For the text-containing cell, return its midpoint in [x, y] coordinate format. 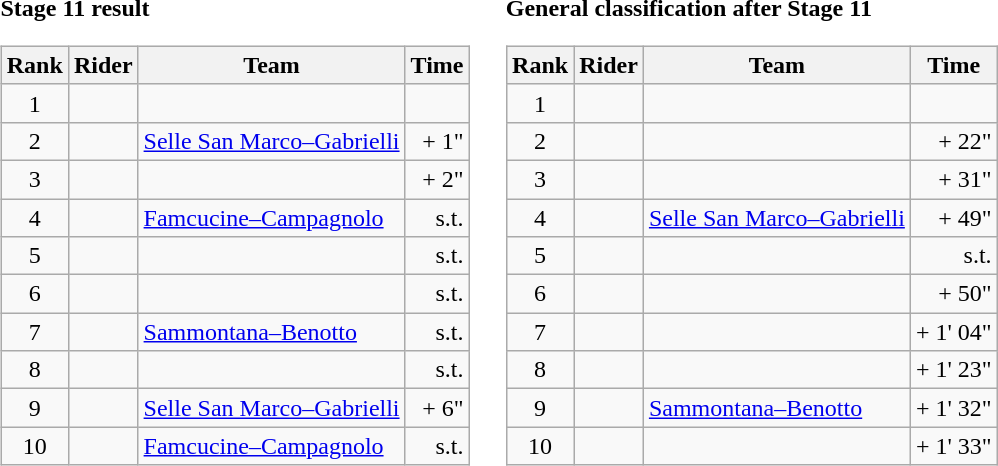
+ 1' 33" [954, 446]
+ 1' 23" [954, 370]
+ 2" [437, 179]
+ 49" [954, 217]
+ 1" [437, 141]
+ 1' 32" [954, 408]
+ 31" [954, 179]
+ 6" [437, 408]
+ 22" [954, 141]
+ 1' 04" [954, 332]
+ 50" [954, 294]
